For the text-containing cell, return its midpoint in [X, Y] coordinate format. 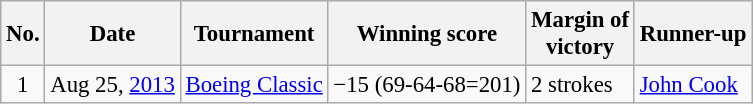
Aug 25, 2013 [112, 85]
John Cook [692, 85]
Margin ofvictory [580, 34]
Tournament [254, 34]
Runner-up [692, 34]
Boeing Classic [254, 85]
Winning score [427, 34]
No. [23, 34]
2 strokes [580, 85]
Date [112, 34]
−15 (69-64-68=201) [427, 85]
1 [23, 85]
